Pinpoint the cell where the given text exists, returning its [x, y] midpoint coordinate. 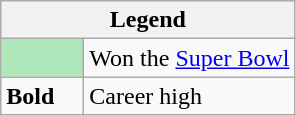
Legend [148, 20]
Won the Super Bowl [190, 58]
Career high [190, 96]
Bold [42, 96]
